Scan for the cell matching the given text and deliver its (x, y) coordinate at center. 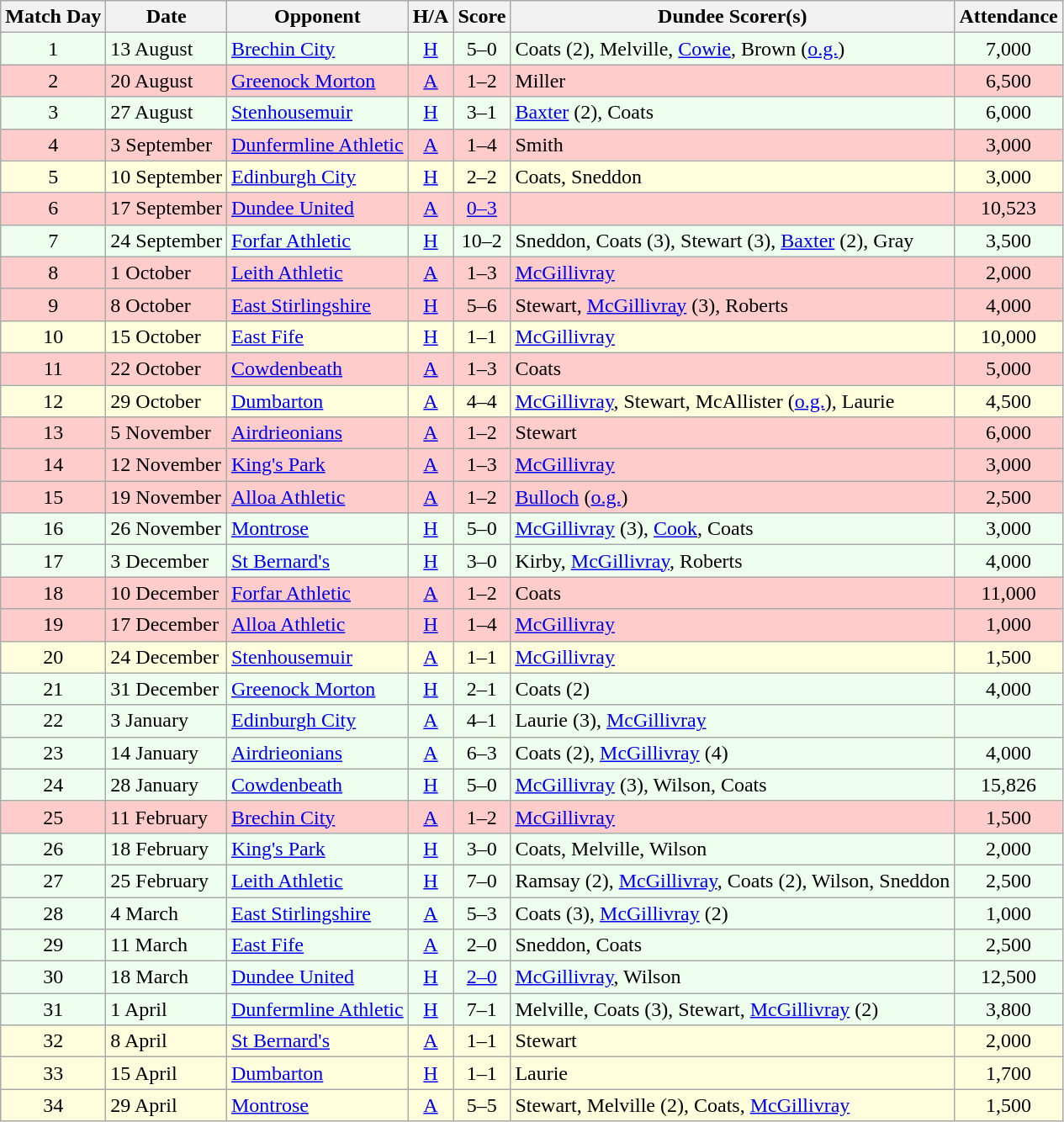
27 (54, 881)
Coats, Melville, Wilson (733, 849)
2 (54, 81)
2–1 (482, 689)
26 November (167, 529)
1,700 (1008, 1073)
17 December (167, 625)
10 December (167, 593)
5–3 (482, 913)
4,500 (1008, 401)
24 September (167, 241)
26 (54, 849)
3 September (167, 145)
McGillivray (3), Cook, Coats (733, 529)
28 January (167, 785)
8 October (167, 304)
25 February (167, 881)
21 (54, 689)
31 (54, 1009)
28 (54, 913)
10 September (167, 177)
8 April (167, 1041)
6,500 (1008, 81)
10,000 (1008, 336)
Melville, Coats (3), Stewart, McGillivray (2) (733, 1009)
30 (54, 977)
Coats (2) (733, 689)
12 (54, 401)
Sneddon, Coats (3), Stewart (3), Baxter (2), Gray (733, 241)
8 (54, 273)
Stewart, Melville (2), Coats, McGillivray (733, 1105)
31 December (167, 689)
McGillivray, Wilson (733, 977)
7,000 (1008, 49)
3,500 (1008, 241)
20 August (167, 81)
19 (54, 625)
3,800 (1008, 1009)
Smith (733, 145)
3 December (167, 561)
4–1 (482, 721)
12 November (167, 465)
Match Day (54, 17)
10,523 (1008, 209)
6–3 (482, 753)
25 (54, 817)
15,826 (1008, 785)
7–0 (482, 881)
9 (54, 304)
10–2 (482, 241)
17 (54, 561)
27 August (167, 113)
Sneddon, Coats (733, 945)
19 November (167, 497)
29 October (167, 401)
6 (54, 209)
14 January (167, 753)
23 (54, 753)
Miller (733, 81)
24 (54, 785)
18 March (167, 977)
1 October (167, 273)
12,500 (1008, 977)
22 (54, 721)
32 (54, 1041)
15 April (167, 1073)
5–6 (482, 304)
Bulloch (o.g.) (733, 497)
Coats (3), McGillivray (2) (733, 913)
17 September (167, 209)
13 (54, 433)
4 (54, 145)
18 (54, 593)
34 (54, 1105)
22 October (167, 368)
Laurie (733, 1073)
11 (54, 368)
Kirby, McGillivray, Roberts (733, 561)
3–1 (482, 113)
Ramsay (2), McGillivray, Coats (2), Wilson, Sneddon (733, 881)
18 February (167, 849)
24 December (167, 657)
Dundee Scorer(s) (733, 17)
McGillivray (3), Wilson, Coats (733, 785)
4 March (167, 913)
1 (54, 49)
2–2 (482, 177)
Coats (2), Melville, Cowie, Brown (o.g.) (733, 49)
11,000 (1008, 593)
McGillivray, Stewart, McAllister (o.g.), Laurie (733, 401)
15 October (167, 336)
Date (167, 17)
7 (54, 241)
20 (54, 657)
Coats, Sneddon (733, 177)
H/A (431, 17)
11 February (167, 817)
5 November (167, 433)
33 (54, 1073)
29 (54, 945)
0–3 (482, 209)
5–5 (482, 1105)
11 March (167, 945)
Baxter (2), Coats (733, 113)
10 (54, 336)
7–1 (482, 1009)
Coats (2), McGillivray (4) (733, 753)
4–4 (482, 401)
Stewart, McGillivray (3), Roberts (733, 304)
Attendance (1008, 17)
14 (54, 465)
15 (54, 497)
3 January (167, 721)
1 April (167, 1009)
Opponent (317, 17)
16 (54, 529)
29 April (167, 1105)
5,000 (1008, 368)
3 (54, 113)
13 August (167, 49)
Score (482, 17)
Laurie (3), McGillivray (733, 721)
5 (54, 177)
